Extract the [x, y] coordinate from the center of the cell holding the provided text.  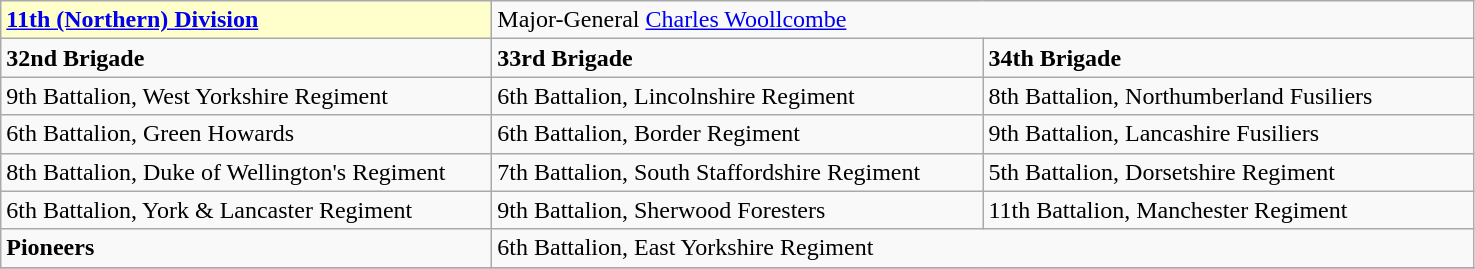
6th Battalion, East Yorkshire Regiment [983, 248]
11th Battalion, Manchester Regiment [1228, 210]
33rd Brigade [738, 58]
7th Battalion, South Staffordshire Regiment [738, 172]
6th Battalion, York & Lancaster Regiment [246, 210]
32nd Brigade [246, 58]
Pioneers [246, 248]
8th Battalion, Duke of Wellington's Regiment [246, 172]
34th Brigade [1228, 58]
6th Battalion, Border Regiment [738, 134]
9th Battalion, West Yorkshire Regiment [246, 96]
6th Battalion, Lincolnshire Regiment [738, 96]
11th (Northern) Division [246, 20]
Major-General Charles Woollcombe [983, 20]
9th Battalion, Sherwood Foresters [738, 210]
5th Battalion, Dorsetshire Regiment [1228, 172]
8th Battalion, Northumberland Fusiliers [1228, 96]
9th Battalion, Lancashire Fusiliers [1228, 134]
6th Battalion, Green Howards [246, 134]
